Output the (X, Y) coordinate of the center of the cell containing the given text.  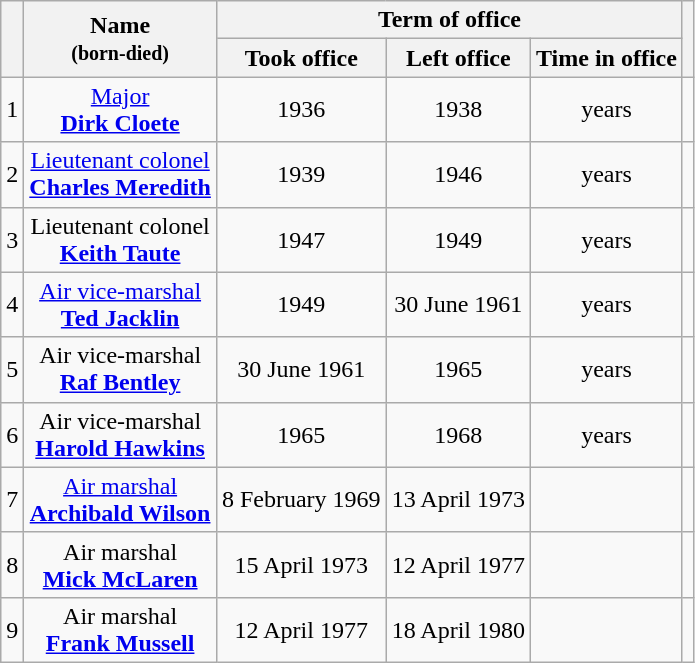
1936 (301, 110)
Air vice-marshalRaf Bentley (120, 370)
2 (12, 174)
1 (12, 110)
Name(born-died) (120, 39)
Lieutenant colonelCharles Meredith (120, 174)
15 April 1973 (301, 564)
Air vice-marshalHarold Hawkins (120, 434)
MajorDirk Cloete (120, 110)
18 April 1980 (458, 630)
Left office (458, 58)
Air marshalFrank Mussell (120, 630)
7 (12, 500)
8 (12, 564)
Took office (301, 58)
Air marshalArchibald Wilson (120, 500)
Term of office (449, 20)
13 April 1973 (458, 500)
1938 (458, 110)
Lieutenant colonelKeith Taute (120, 240)
6 (12, 434)
1946 (458, 174)
3 (12, 240)
Air vice-marshalTed Jacklin (120, 304)
8 February 1969 (301, 500)
9 (12, 630)
1968 (458, 434)
Air marshalMick McLaren (120, 564)
1947 (301, 240)
Time in office (607, 58)
1939 (301, 174)
5 (12, 370)
4 (12, 304)
